Extract the [X, Y] coordinate from the center of the cell holding the provided text.  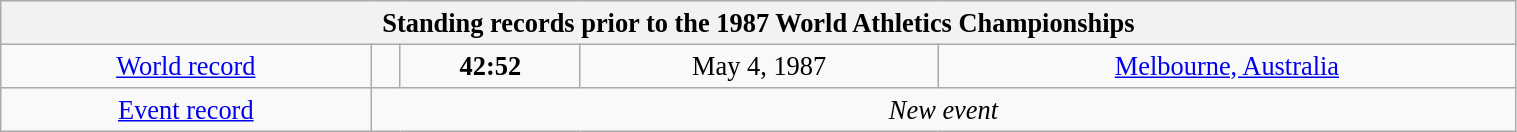
New event [944, 109]
World record [186, 66]
Standing records prior to the 1987 World Athletics Championships [758, 22]
May 4, 1987 [759, 66]
Melbourne, Australia [1227, 66]
Event record [186, 109]
42:52 [490, 66]
